Output the (x, y) coordinate of the center of the cell containing the given text.  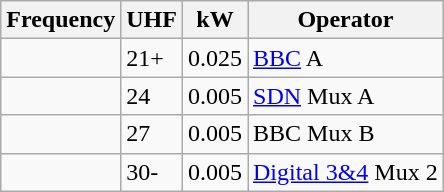
Operator (346, 20)
21+ (152, 58)
30- (152, 172)
27 (152, 134)
SDN Mux A (346, 96)
UHF (152, 20)
BBC Mux B (346, 134)
Digital 3&4 Mux 2 (346, 172)
0.025 (214, 58)
BBC A (346, 58)
24 (152, 96)
Frequency (61, 20)
kW (214, 20)
